Output the [x, y] coordinate of the center of the cell containing the given text.  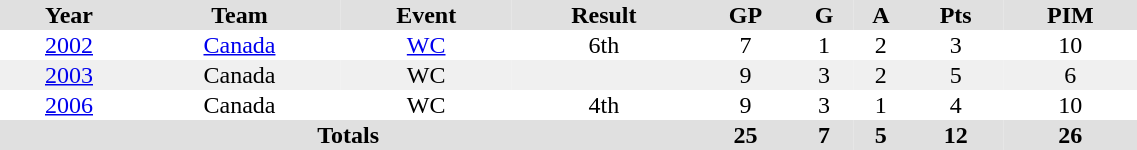
Event [426, 15]
A [880, 15]
Team [240, 15]
G [824, 15]
25 [745, 135]
Year [69, 15]
2002 [69, 45]
4th [604, 105]
2006 [69, 105]
GP [745, 15]
4 [956, 105]
12 [956, 135]
Totals [348, 135]
2003 [69, 75]
Pts [956, 15]
Result [604, 15]
6th [604, 45]
